Find where the given text appears and provide that cell's center as [X, Y] coordinate. 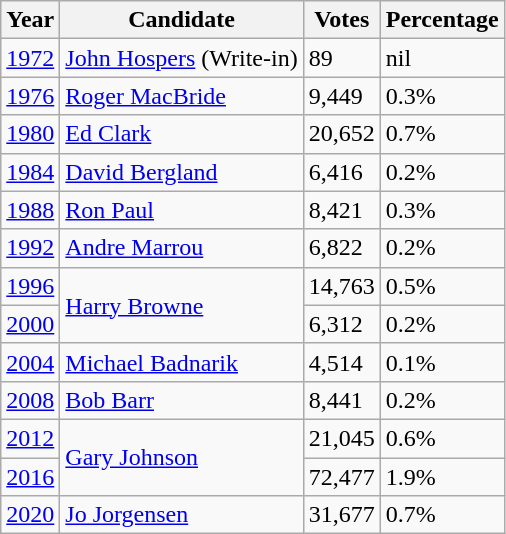
2008 [30, 400]
1988 [30, 210]
1980 [30, 134]
8,421 [342, 210]
1972 [30, 58]
2016 [30, 477]
1.9% [442, 477]
1984 [30, 172]
14,763 [342, 286]
0.1% [442, 362]
6,416 [342, 172]
0.6% [442, 438]
89 [342, 58]
Percentage [442, 20]
Ed Clark [182, 134]
Roger MacBride [182, 96]
Andre Marrou [182, 248]
2020 [30, 515]
Michael Badnarik [182, 362]
9,449 [342, 96]
Candidate [182, 20]
John Hospers (Write-in) [182, 58]
Harry Browne [182, 305]
8,441 [342, 400]
Year [30, 20]
nil [442, 58]
2012 [30, 438]
Ron Paul [182, 210]
31,677 [342, 515]
Gary Johnson [182, 457]
1976 [30, 96]
72,477 [342, 477]
Jo Jorgensen [182, 515]
6,312 [342, 324]
6,822 [342, 248]
Bob Barr [182, 400]
20,652 [342, 134]
21,045 [342, 438]
Votes [342, 20]
2004 [30, 362]
1992 [30, 248]
2000 [30, 324]
David Bergland [182, 172]
0.5% [442, 286]
4,514 [342, 362]
1996 [30, 286]
